Search for the cell housing the specified text and yield its [x, y] center coordinate. 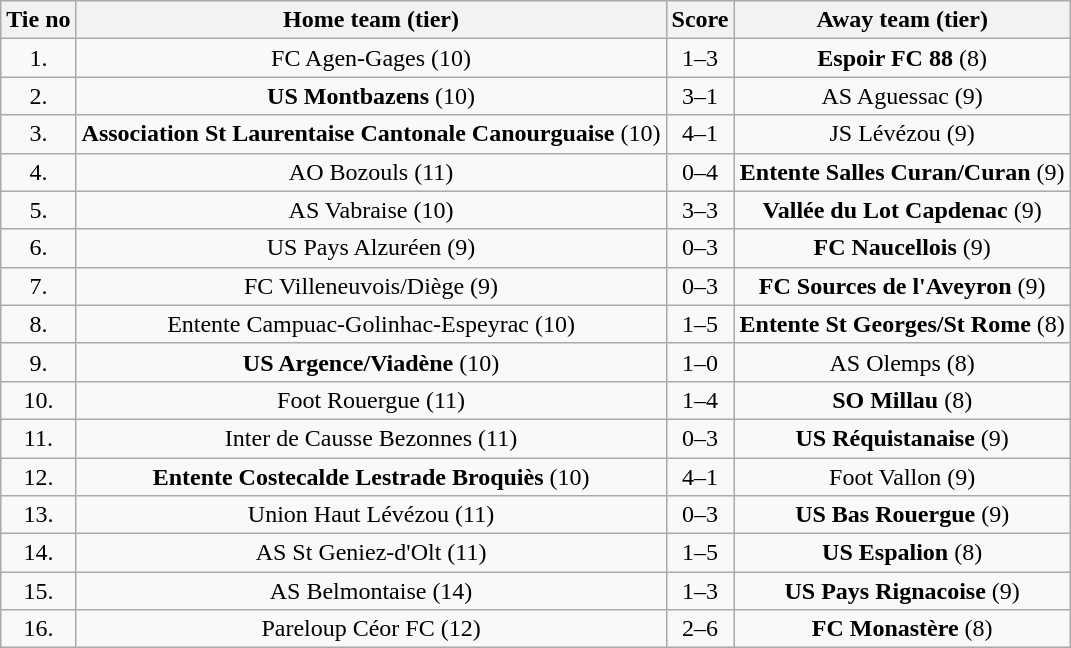
US Montbazens (10) [371, 96]
1. [38, 58]
FC Agen-Gages (10) [371, 58]
AS Olemps (8) [902, 362]
4. [38, 172]
AS Belmontaise (14) [371, 591]
US Argence/Viadène (10) [371, 362]
Tie no [38, 20]
Entente Salles Curan/Curan (9) [902, 172]
US Bas Rouergue (9) [902, 515]
Association St Laurentaise Cantonale Canourguaise (10) [371, 134]
10. [38, 400]
Home team (tier) [371, 20]
16. [38, 629]
Entente Costecalde Lestrade Broquiès (10) [371, 477]
Pareloup Céor FC (12) [371, 629]
SO Millau (8) [902, 400]
2. [38, 96]
1–0 [700, 362]
12. [38, 477]
Away team (tier) [902, 20]
15. [38, 591]
US Pays Alzuréen (9) [371, 248]
11. [38, 438]
5. [38, 210]
AS St Geniez-d'Olt (11) [371, 553]
Entente Campuac-Golinhac-Espeyrac (10) [371, 324]
US Réquistanaise (9) [902, 438]
Inter de Causse Bezonnes (11) [371, 438]
Entente St Georges/St Rome (8) [902, 324]
9. [38, 362]
FC Monastère (8) [902, 629]
Vallée du Lot Capdenac (9) [902, 210]
6. [38, 248]
JS Lévézou (9) [902, 134]
AS Vabraise (10) [371, 210]
7. [38, 286]
Foot Rouergue (11) [371, 400]
FC Naucellois (9) [902, 248]
AS Aguessac (9) [902, 96]
Union Haut Lévézou (11) [371, 515]
FC Sources de l'Aveyron (9) [902, 286]
3–1 [700, 96]
FC Villeneuvois/Diège (9) [371, 286]
1–4 [700, 400]
Score [700, 20]
US Pays Rignacoise (9) [902, 591]
3. [38, 134]
AO Bozouls (11) [371, 172]
US Espalion (8) [902, 553]
8. [38, 324]
2–6 [700, 629]
0–4 [700, 172]
13. [38, 515]
Espoir FC 88 (8) [902, 58]
14. [38, 553]
3–3 [700, 210]
Foot Vallon (9) [902, 477]
